Provide the [X, Y] coordinate of the cell's center where the given text is located.  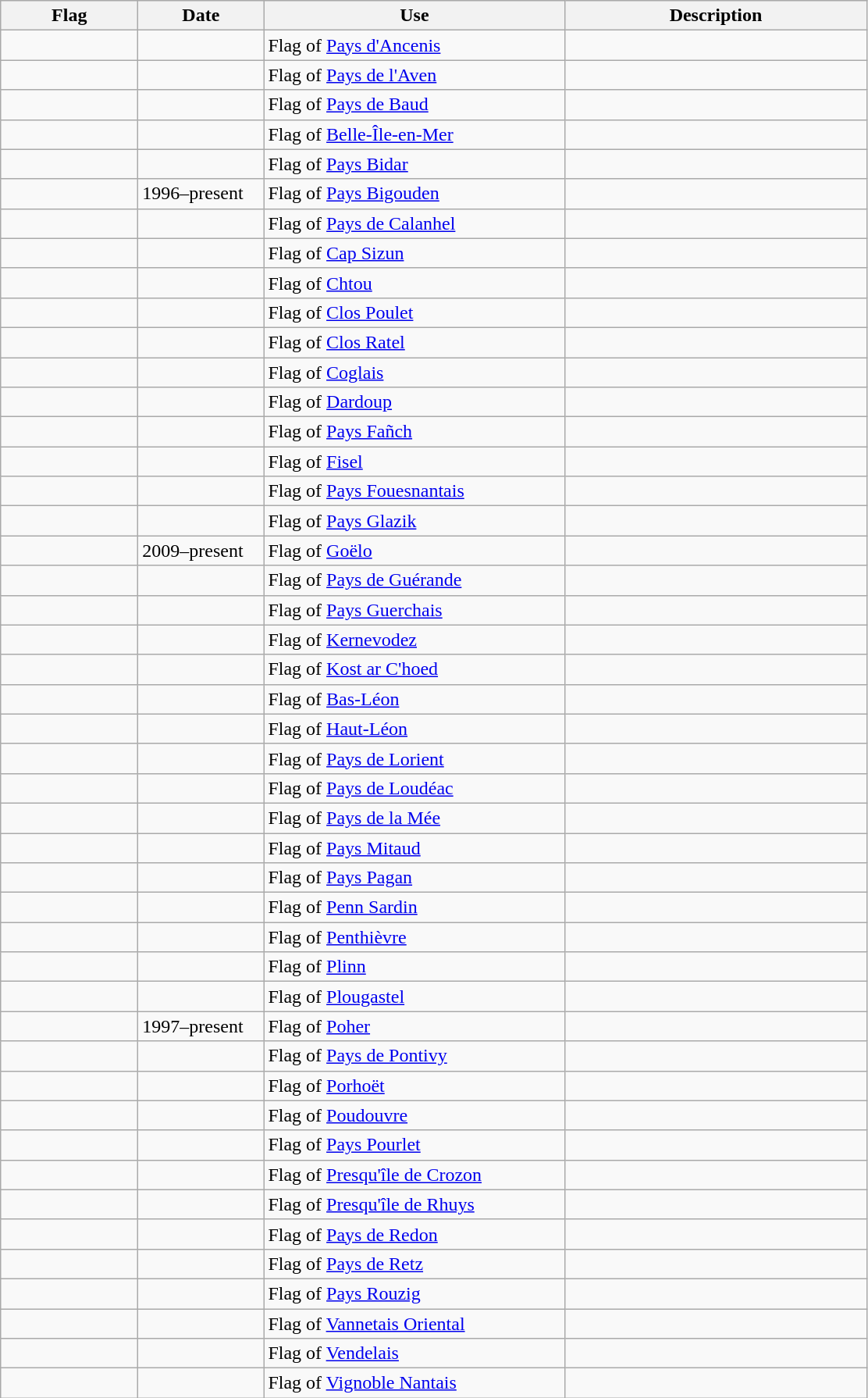
Flag of Pays Bidar [414, 164]
Date [201, 16]
Flag of Vendelais [414, 1353]
Flag of Plinn [414, 967]
Flag of Pays Glazik [414, 521]
Flag of Pays Guerchais [414, 610]
Flag of Goëlo [414, 551]
Flag of Vignoble Nantais [414, 1383]
Flag of Penthièvre [414, 937]
Flag of Chtou [414, 283]
Flag of Pays de Loudéac [414, 788]
Flag of Dardoup [414, 402]
Flag of Plougastel [414, 997]
Flag of Presqu'île de Crozon [414, 1175]
Flag of Pays de Retz [414, 1264]
Flag of Poudouvre [414, 1115]
Flag of Pays d'Ancenis [414, 45]
Flag of Pays de Pontivy [414, 1056]
Flag of Presqu'île de Rhuys [414, 1204]
Flag of Clos Ratel [414, 342]
Flag of Kernevodez [414, 640]
Flag of Pays Rouzig [414, 1293]
Flag of Clos Poulet [414, 312]
Flag of Porhoët [414, 1086]
Flag of Pays de la Mée [414, 818]
Flag of Fisel [414, 462]
Description [716, 16]
1997–present [201, 1026]
Flag of Pays de Lorient [414, 758]
Flag of Pays de l'Aven [414, 75]
Flag of Pays Pourlet [414, 1145]
Flag of Penn Sardin [414, 908]
Flag of Pays Mitaud [414, 847]
Flag of Belle-Île-en-Mer [414, 134]
Flag of Pays de Calanhel [414, 223]
Flag of Pays Fañch [414, 432]
2009–present [201, 551]
Flag of Pays de Redon [414, 1234]
Flag of Pays Bigouden [414, 194]
Flag of Poher [414, 1026]
1996–present [201, 194]
Flag of Pays de Guérande [414, 580]
Flag of Pays Fouesnantais [414, 491]
Flag of Vannetais Oriental [414, 1324]
Use [414, 16]
Flag of Pays Pagan [414, 878]
Flag of Bas-Léon [414, 699]
Flag of Kost ar C'hoed [414, 669]
Flag of Pays de Baud [414, 105]
Flag of Haut-Léon [414, 729]
Flag of Cap Sizun [414, 253]
Flag of Coglais [414, 373]
Flag [69, 16]
